Identify which cell holds the provided text, then report its (x, y) central coordinate. 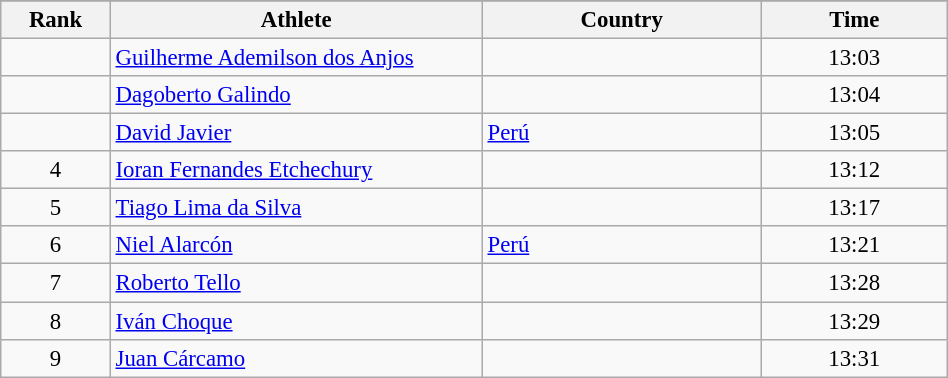
6 (56, 245)
13:03 (854, 58)
Ioran Fernandes Etchechury (296, 170)
13:05 (854, 133)
13:21 (854, 245)
Juan Cárcamo (296, 358)
David Javier (296, 133)
13:29 (854, 321)
13:04 (854, 95)
Country (622, 20)
13:17 (854, 208)
Rank (56, 20)
Roberto Tello (296, 283)
Time (854, 20)
Athlete (296, 20)
8 (56, 321)
Dagoberto Galindo (296, 95)
5 (56, 208)
Tiago Lima da Silva (296, 208)
9 (56, 358)
Guilherme Ademilson dos Anjos (296, 58)
13:12 (854, 170)
13:31 (854, 358)
Iván Choque (296, 321)
13:28 (854, 283)
4 (56, 170)
7 (56, 283)
Niel Alarcón (296, 245)
